Detect which cell encompasses the target text, then output its [x, y] center coordinate. 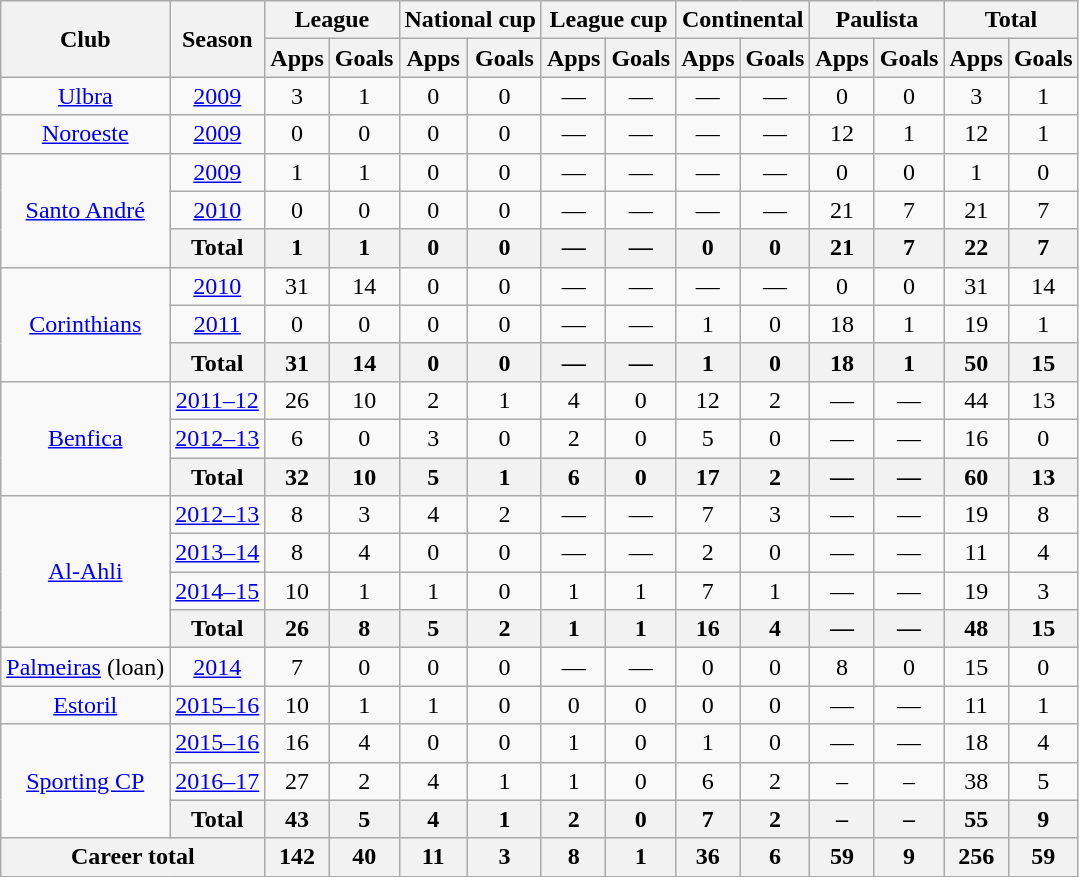
32 [297, 477]
Career total [133, 857]
Season [218, 39]
55 [976, 819]
Continental [743, 20]
Ulbra [86, 96]
50 [976, 362]
2011 [218, 324]
44 [976, 400]
Benfica [86, 438]
Paulista [877, 20]
256 [976, 857]
27 [297, 781]
22 [976, 248]
Noroeste [86, 134]
2014–15 [218, 591]
Santo André [86, 210]
Estoril [86, 705]
League [332, 20]
38 [976, 781]
League cup [608, 20]
Corinthians [86, 324]
2016–17 [218, 781]
Palmeiras (loan) [86, 667]
36 [708, 857]
2014 [218, 667]
142 [297, 857]
43 [297, 819]
Club [86, 39]
Al-Ahli [86, 572]
2011–12 [218, 400]
60 [976, 477]
Sporting CP [86, 781]
2013–14 [218, 553]
National cup [470, 20]
40 [364, 857]
17 [708, 477]
48 [976, 629]
